Return (x, y) of the center of cell containing provided text 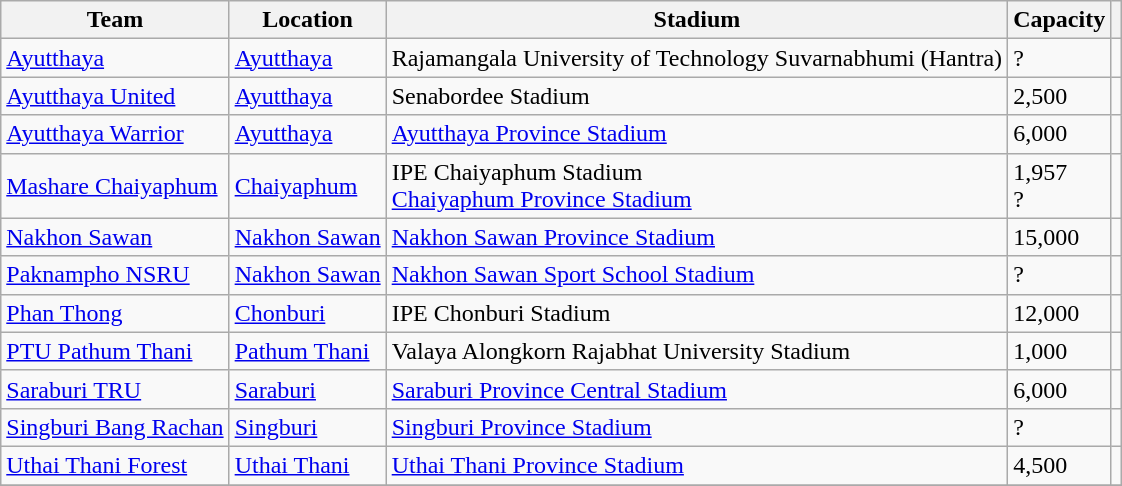
2,500 (1060, 96)
Valaya Alongkorn Rajabhat University Stadium (696, 351)
12,000 (1060, 313)
Uthai Thani (308, 465)
Singburi Province Stadium (696, 427)
Stadium (696, 20)
Uthai Thani Province Stadium (696, 465)
Saraburi TRU (115, 389)
1,957? (1060, 186)
Mashare Chaiyaphum (115, 186)
Saraburi Province Central Stadium (696, 389)
Ayutthaya Province Stadium (696, 134)
Uthai Thani Forest (115, 465)
Ayutthaya United (115, 96)
Capacity (1060, 20)
Chaiyaphum (308, 186)
Saraburi (308, 389)
IPE Chonburi Stadium (696, 313)
1,000 (1060, 351)
Senabordee Stadium (696, 96)
Phan Thong (115, 313)
Paknampho NSRU (115, 275)
4,500 (1060, 465)
Nakhon Sawan Province Stadium (696, 237)
Chonburi (308, 313)
15,000 (1060, 237)
Singburi (308, 427)
Pathum Thani (308, 351)
Nakhon Sawan Sport School Stadium (696, 275)
Rajamangala University of Technology Suvarnabhumi (Hantra) (696, 58)
IPE Chaiyaphum StadiumChaiyaphum Province Stadium (696, 186)
PTU Pathum Thani (115, 351)
Singburi Bang Rachan (115, 427)
Location (308, 20)
Ayutthaya Warrior (115, 134)
Team (115, 20)
